Find where the given text appears and provide that cell's center as (X, Y) coordinate. 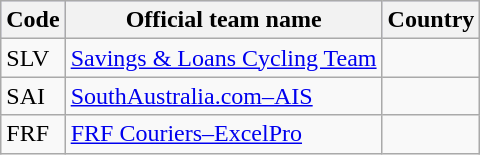
Official team name (224, 20)
Savings & Loans Cycling Team (224, 58)
FRF Couriers–ExcelPro (224, 134)
SAI (33, 96)
Country (431, 20)
SLV (33, 58)
SouthAustralia.com–AIS (224, 96)
FRF (33, 134)
Code (33, 20)
